Extract the [x, y] coordinate from the center of the cell holding the provided text.  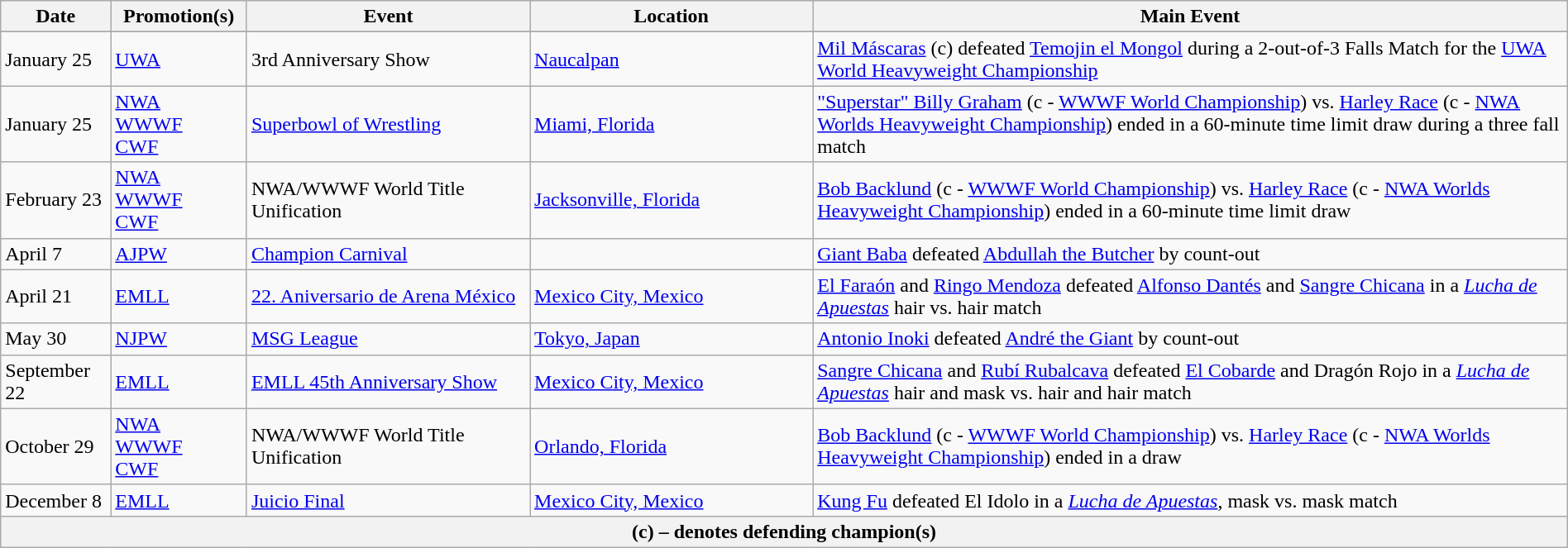
22. Aniversario de Arena México [388, 296]
Antonio Inoki defeated André the Giant by count-out [1191, 339]
Bob Backlund (c - WWWF World Championship) vs. Harley Race (c - NWA Worlds Heavyweight Championship) ended in a draw [1191, 446]
Naucalpan [672, 60]
May 30 [56, 339]
NJPW [179, 339]
Kung Fu defeated El Idolo in a Lucha de Apuestas, mask vs. mask match [1191, 500]
October 29 [56, 446]
Mil Máscaras (c) defeated Temojin el Mongol during a 2-out-of-3 Falls Match for the UWA World Heavyweight Championship [1191, 60]
Date [56, 17]
Bob Backlund (c - WWWF World Championship) vs. Harley Race (c - NWA Worlds Heavyweight Championship) ended in a 60-minute time limit draw [1191, 200]
Promotion(s) [179, 17]
3rd Anniversary Show [388, 60]
April 7 [56, 254]
Giant Baba defeated Abdullah the Butcher by count-out [1191, 254]
Tokyo, Japan [672, 339]
Location [672, 17]
Event [388, 17]
Jacksonville, Florida [672, 200]
Main Event [1191, 17]
UWA [179, 60]
Champion Carnival [388, 254]
Orlando, Florida [672, 446]
El Faraón and Ringo Mendoza defeated Alfonso Dantés and Sangre Chicana in a Lucha de Apuestas hair vs. hair match [1191, 296]
(c) – denotes defending champion(s) [784, 531]
February 23 [56, 200]
EMLL 45th Anniversary Show [388, 382]
MSG League [388, 339]
Juicio Final [388, 500]
December 8 [56, 500]
Sangre Chicana and Rubí Rubalcava defeated El Cobarde and Dragón Rojo in a Lucha de Apuestas hair and mask vs. hair and hair match [1191, 382]
September 22 [56, 382]
Miami, Florida [672, 124]
AJPW [179, 254]
April 21 [56, 296]
Superbowl of Wrestling [388, 124]
